Output the (X, Y) coordinate of the center of the cell containing the given text.  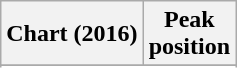
Peak position (189, 34)
Chart (2016) (72, 34)
